Determine the [x, y] coordinate at the center of the cell enclosing the given text.  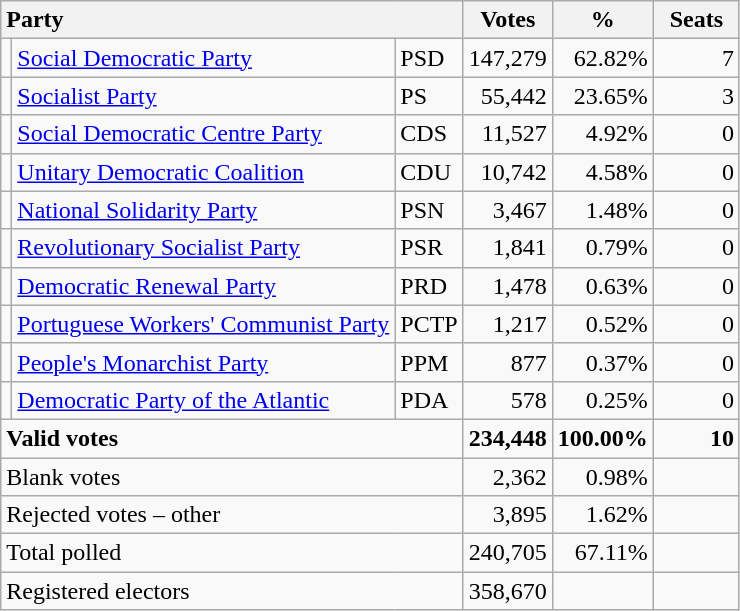
3,467 [508, 210]
62.82% [602, 58]
% [602, 20]
10,742 [508, 172]
PCTP [429, 324]
Unitary Democratic Coalition [204, 172]
CDS [429, 134]
1.62% [602, 515]
Social Democratic Party [204, 58]
3 [696, 96]
Valid votes [232, 438]
0.25% [602, 400]
Party [232, 20]
0.63% [602, 286]
National Solidarity Party [204, 210]
2,362 [508, 477]
0.37% [602, 362]
Seats [696, 20]
55,442 [508, 96]
4.58% [602, 172]
234,448 [508, 438]
PPM [429, 362]
147,279 [508, 58]
4.92% [602, 134]
0.79% [602, 248]
CDU [429, 172]
Social Democratic Centre Party [204, 134]
Democratic Renewal Party [204, 286]
11,527 [508, 134]
1,478 [508, 286]
Rejected votes – other [232, 515]
Socialist Party [204, 96]
877 [508, 362]
1.48% [602, 210]
10 [696, 438]
240,705 [508, 553]
PS [429, 96]
PSR [429, 248]
Registered electors [232, 591]
Votes [508, 20]
1,217 [508, 324]
67.11% [602, 553]
PSN [429, 210]
100.00% [602, 438]
Blank votes [232, 477]
23.65% [602, 96]
Total polled [232, 553]
7 [696, 58]
Revolutionary Socialist Party [204, 248]
0.98% [602, 477]
PRD [429, 286]
3,895 [508, 515]
Portuguese Workers' Communist Party [204, 324]
358,670 [508, 591]
PDA [429, 400]
1,841 [508, 248]
578 [508, 400]
PSD [429, 58]
People's Monarchist Party [204, 362]
0.52% [602, 324]
Democratic Party of the Atlantic [204, 400]
